Locate the cell with the specified text and output its [X, Y] center coordinate. 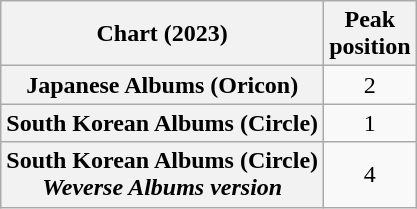
2 [370, 85]
South Korean Albums (Circle) [162, 123]
4 [370, 174]
South Korean Albums (Circle)Weverse Albums version [162, 174]
Peakposition [370, 34]
1 [370, 123]
Japanese Albums (Oricon) [162, 85]
Chart (2023) [162, 34]
